Output the (x, y) coordinate of the center of the cell containing the given text.  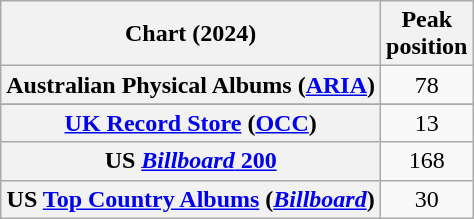
13 (427, 123)
30 (427, 199)
UK Record Store (OCC) (191, 123)
Peakposition (427, 34)
168 (427, 161)
Australian Physical Albums (ARIA) (191, 85)
US Top Country Albums (Billboard) (191, 199)
Chart (2024) (191, 34)
78 (427, 85)
US Billboard 200 (191, 161)
